Identify which cell holds the provided text, then report its (X, Y) central coordinate. 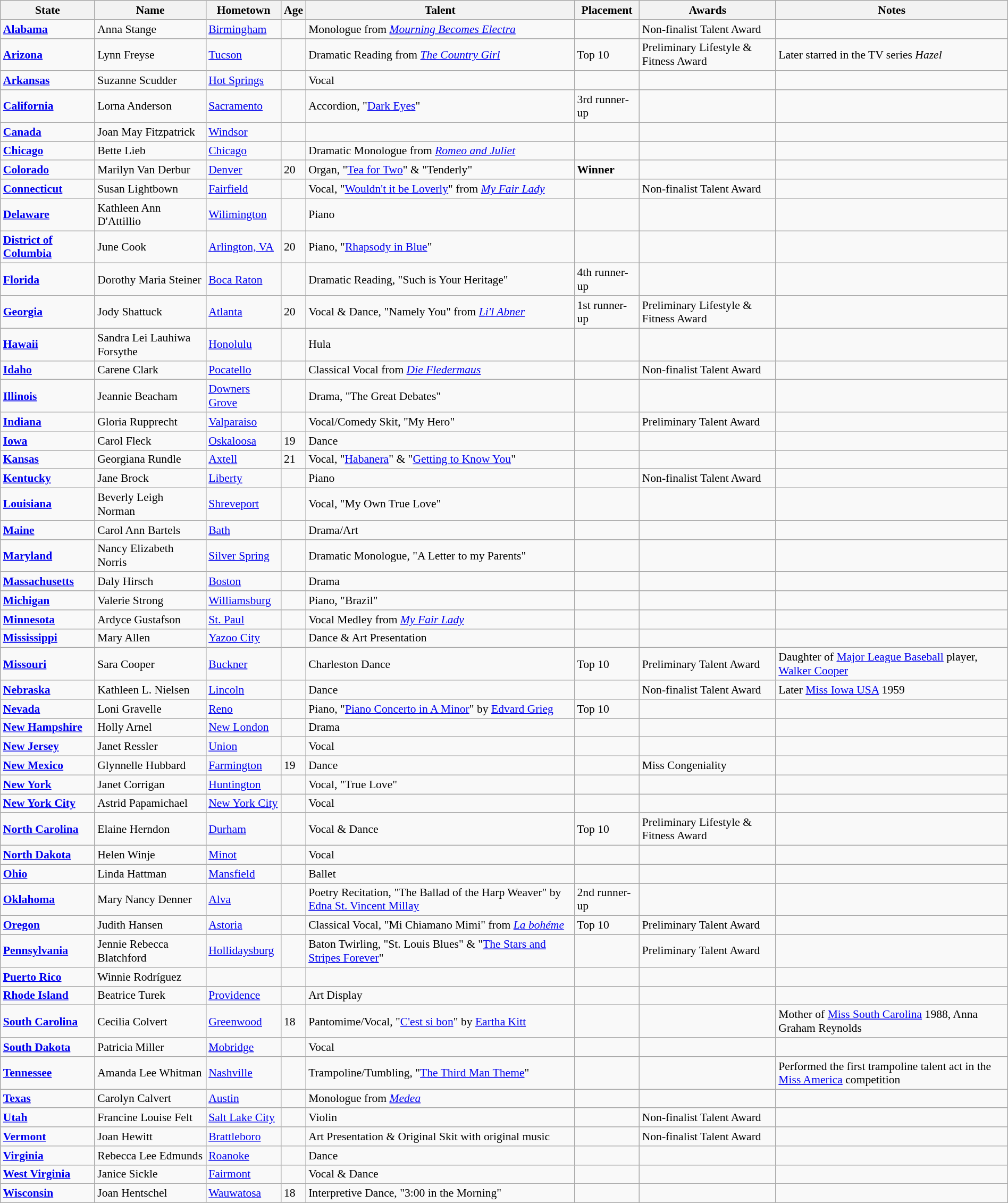
Age (293, 10)
Sacramento (243, 106)
Marilyn Van Derbur (150, 170)
Baton Twirling, "St. Louis Blues" & "The Stars and Stripes Forever" (440, 951)
Valerie Strong (150, 600)
Kathleen L. Nielsen (150, 690)
Anna Stange (150, 29)
Hollidaysburg (243, 951)
Huntington (243, 784)
Organ, "Tea for Two" & "Tenderly" (440, 170)
Missouri (48, 664)
Janet Ressler (150, 747)
Dance & Art Presentation (440, 638)
Connecticut (48, 189)
Florida (48, 280)
Maine (48, 530)
Nevada (48, 709)
Greenwood (243, 1021)
Virginia (48, 1156)
North Dakota (48, 855)
Lorna Anderson (150, 106)
Dramatic Reading, "Such is Your Heritage" (440, 280)
Hot Springs (243, 81)
Hawaii (48, 345)
Durham (243, 830)
Carolyn Calvert (150, 1099)
Alabama (48, 29)
Ardyce Gustafson (150, 620)
Jody Shattuck (150, 312)
Art Display (440, 996)
Colorado (48, 170)
Glynnelle Hubbard (150, 766)
Janice Sickle (150, 1174)
Fairfield (243, 189)
Illinois (48, 396)
Name (150, 10)
Joan May Fitzpatrick (150, 132)
Arkansas (48, 81)
Piano, "Brazil" (440, 600)
Trampoline/Tumbling, "The Third Man Theme" (440, 1073)
Lynn Freyse (150, 54)
Astrid Papamichael (150, 804)
Awards (708, 10)
Winnie Rodríguez (150, 977)
Boston (243, 582)
Violin (440, 1118)
1st runner-up (607, 312)
Ohio (48, 874)
Axtell (243, 460)
Pocatello (243, 370)
Vermont (48, 1137)
Drama/Art (440, 530)
Poetry Recitation, "The Ballad of the Harp Weaver" by Edna St. Vincent Millay (440, 900)
South Dakota (48, 1047)
Dorothy Maria Steiner (150, 280)
New Mexico (48, 766)
Kathleen Ann D'Attillio (150, 215)
Beatrice Turek (150, 996)
Reno (243, 709)
Mobridge (243, 1047)
Union (243, 747)
Talent (440, 10)
Interpretive Dance, "3:00 in the Morning" (440, 1193)
Wisconsin (48, 1193)
Utah (48, 1118)
Janet Corrigan (150, 784)
Dramatic Reading from The Country Girl (440, 54)
Vocal Medley from My Fair Lady (440, 620)
Bath (243, 530)
Suzanne Scudder (150, 81)
Canada (48, 132)
Birmingham (243, 29)
Minot (243, 855)
Providence (243, 996)
Alva (243, 900)
Beverly Leigh Norman (150, 504)
Silver Spring (243, 555)
Roanoke (243, 1156)
Pennsylvania (48, 951)
Drama, "The Great Debates" (440, 396)
Fairmont (243, 1174)
Windsor (243, 132)
Monologue from Mourning Becomes Electra (440, 29)
South Carolina (48, 1021)
Dramatic Monologue, "A Letter to my Parents" (440, 555)
Wilimington (243, 215)
California (48, 106)
Denver (243, 170)
Williamsburg (243, 600)
Atlanta (243, 312)
Elaine Herndon (150, 830)
Winner (607, 170)
Joan Hewitt (150, 1137)
Holly Arnel (150, 728)
Rhode Island (48, 996)
Rebecca Lee Edmunds (150, 1156)
Nancy Elizabeth Norris (150, 555)
Kansas (48, 460)
Vocal & Dance, "Namely You" from Li'l Abner (440, 312)
3rd runner-up (607, 106)
Arizona (48, 54)
Hula (440, 345)
Vocal, "Wouldn't it be Loverly" from My Fair Lady (440, 189)
Joan Hentschel (150, 1193)
Vocal/Comedy Skit, "My Hero" (440, 422)
Piano, "Rhapsody in Blue" (440, 247)
Dramatic Monologue from Romeo and Juliet (440, 151)
Notes (892, 10)
West Virginia (48, 1174)
Georgiana Rundle (150, 460)
Valparaiso (243, 422)
Francine Louise Felt (150, 1118)
Jeannie Beacham (150, 396)
Salt Lake City (243, 1118)
Oregon (48, 925)
Carol Fleck (150, 441)
Placement (607, 10)
Michigan (48, 600)
4th runner-up (607, 280)
Classical Vocal, "Mi Chiamano Mimi" from La bohéme (440, 925)
New Jersey (48, 747)
New Hampshire (48, 728)
New York (48, 784)
Shreveport (243, 504)
Art Presentation & Original Skit with original music (440, 1137)
Ballet (440, 874)
Gloria Rupprecht (150, 422)
Loni Gravelle (150, 709)
Mansfield (243, 874)
Daly Hirsch (150, 582)
Georgia (48, 312)
Kentucky (48, 479)
Wauwatosa (243, 1193)
Oskaloosa (243, 441)
Vocal, "True Love" (440, 784)
Cecilia Colvert (150, 1021)
Performed the first trampoline talent act in the Miss America competition (892, 1073)
District of Columbia (48, 247)
Astoria (243, 925)
Massachusetts (48, 582)
Nebraska (48, 690)
Sara Cooper (150, 664)
Susan Lightbown (150, 189)
North Carolina (48, 830)
Brattleboro (243, 1137)
Monologue from Medea (440, 1099)
Jennie Rebecca Blatchford (150, 951)
Helen Winje (150, 855)
Vocal, "Habanera" & "Getting to Know You" (440, 460)
Texas (48, 1099)
Downers Grove (243, 396)
Vocal, "My Own True Love" (440, 504)
Austin (243, 1099)
Classical Vocal from Die Fledermaus (440, 370)
Oklahoma (48, 900)
Lincoln (243, 690)
Hometown (243, 10)
Charleston Dance (440, 664)
Maryland (48, 555)
Puerto Rico (48, 977)
Judith Hansen (150, 925)
Bette Lieb (150, 151)
Indiana (48, 422)
Louisiana (48, 504)
Daughter of Major League Baseball player, Walker Cooper (892, 664)
Buckner (243, 664)
2nd runner-up (607, 900)
Tennessee (48, 1073)
Carene Clark (150, 370)
June Cook (150, 247)
Carol Ann Bartels (150, 530)
Later Miss Iowa USA 1959 (892, 690)
Honolulu (243, 345)
Farmington (243, 766)
Jane Brock (150, 479)
Tucson (243, 54)
Linda Hattman (150, 874)
State (48, 10)
Nashville (243, 1073)
Mother of Miss South Carolina 1988, Anna Graham Reynolds (892, 1021)
21 (293, 460)
Minnesota (48, 620)
St. Paul (243, 620)
Arlington, VA (243, 247)
Mary Allen (150, 638)
Yazoo City (243, 638)
Pantomime/Vocal, "C'est si bon" by Eartha Kitt (440, 1021)
Boca Raton (243, 280)
New London (243, 728)
Patricia Miller (150, 1047)
Mary Nancy Denner (150, 900)
Delaware (48, 215)
Accordion, "Dark Eyes" (440, 106)
Miss Congeniality (708, 766)
Sandra Lei Lauhiwa Forsythe (150, 345)
Idaho (48, 370)
Liberty (243, 479)
Later starred in the TV series Hazel (892, 54)
Amanda Lee Whitman (150, 1073)
Iowa (48, 441)
Mississippi (48, 638)
Piano, "Piano Concerto in A Minor" by Edvard Grieg (440, 709)
